Return the [x, y] coordinate for the center point of the cell that contains the specified text.  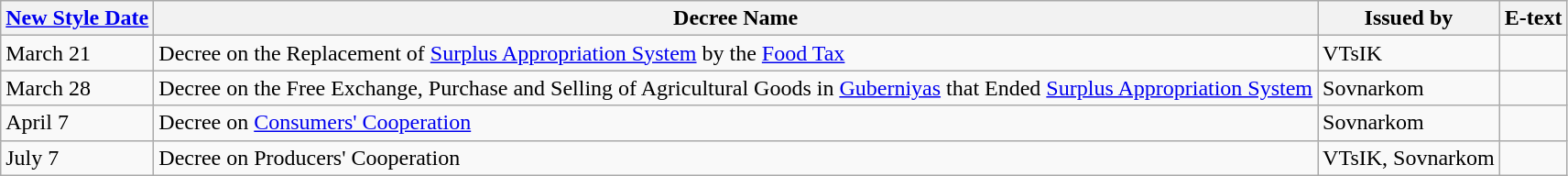
Issued by [1409, 18]
VTsIK, Sovnarkom [1409, 158]
Decree on Producers' Cooperation [736, 158]
Decree on Consumers' Cooperation [736, 123]
March 21 [77, 53]
Decree on the Replacement of Surplus Appropriation System by the Food Tax [736, 53]
VTsIK [1409, 53]
March 28 [77, 88]
New Style Date [77, 18]
July 7 [77, 158]
Decree Name [736, 18]
April 7 [77, 123]
E-text [1533, 18]
Decree on the Free Exchange, Purchase and Selling of Agricultural Goods in Guberniyas that Ended Surplus Appropriation System [736, 88]
